Scan for the cell matching the given text and deliver its (X, Y) coordinate at center. 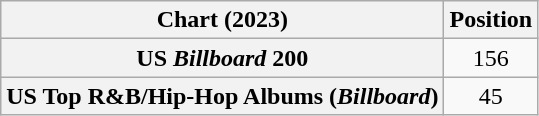
US Billboard 200 (222, 58)
45 (491, 96)
US Top R&B/Hip-Hop Albums (Billboard) (222, 96)
Chart (2023) (222, 20)
Position (491, 20)
156 (491, 58)
